Capture the cell that displays the provided text and extract its (X, Y) central coordinate. 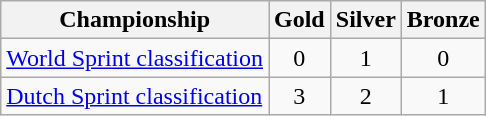
3 (299, 96)
Bronze (443, 20)
2 (366, 96)
Dutch Sprint classification (135, 96)
World Sprint classification (135, 58)
Silver (366, 20)
Gold (299, 20)
Championship (135, 20)
